Search for the cell housing the specified text and yield its (x, y) center coordinate. 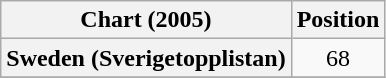
Sweden (Sverigetopplistan) (146, 58)
68 (338, 58)
Chart (2005) (146, 20)
Position (338, 20)
